Detect which cell encompasses the target text, then output its [x, y] center coordinate. 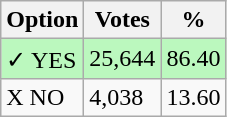
13.60 [194, 97]
86.40 [194, 59]
Votes [122, 20]
% [194, 20]
25,644 [122, 59]
✓ YES [42, 59]
4,038 [122, 97]
Option [42, 20]
X NO [42, 97]
